Determine the [X, Y] coordinate at the center of the cell enclosing the given text.  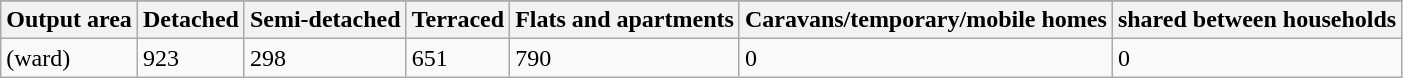
298 [325, 58]
790 [625, 58]
651 [458, 58]
shared between households [1256, 20]
Semi-detached [325, 20]
Flats and apartments [625, 20]
Caravans/temporary/mobile homes [926, 20]
(ward) [70, 58]
Detached [190, 20]
Output area [70, 20]
Terraced [458, 20]
923 [190, 58]
